Determine the (x, y) coordinate at the center of the cell enclosing the given text.  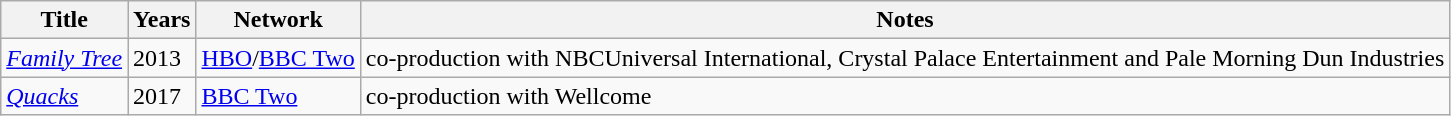
co-production with Wellcome (904, 96)
Network (278, 20)
2013 (162, 58)
Title (64, 20)
2017 (162, 96)
Notes (904, 20)
BBC Two (278, 96)
Years (162, 20)
co-production with NBCUniversal International, Crystal Palace Entertainment and Pale Morning Dun Industries (904, 58)
Quacks (64, 96)
Family Tree (64, 58)
HBO/BBC Two (278, 58)
